Return the [x, y] coordinate for the center point of the cell that contains the specified text.  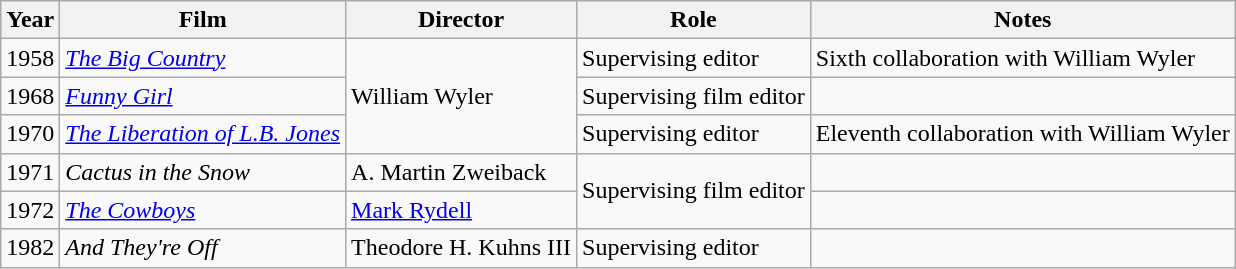
1970 [30, 134]
Sixth collaboration with William Wyler [1022, 58]
Year [30, 20]
1971 [30, 172]
The Liberation of L.B. Jones [203, 134]
1958 [30, 58]
Director [462, 20]
Notes [1022, 20]
Role [694, 20]
The Big Country [203, 58]
Cactus in the Snow [203, 172]
Eleventh collaboration with William Wyler [1022, 134]
1982 [30, 248]
Mark Rydell [462, 210]
William Wyler [462, 96]
Film [203, 20]
1968 [30, 96]
1972 [30, 210]
Theodore H. Kuhns III [462, 248]
And They're Off [203, 248]
A. Martin Zweiback [462, 172]
The Cowboys [203, 210]
Funny Girl [203, 96]
